For the text-containing cell, return its midpoint in (x, y) coordinate format. 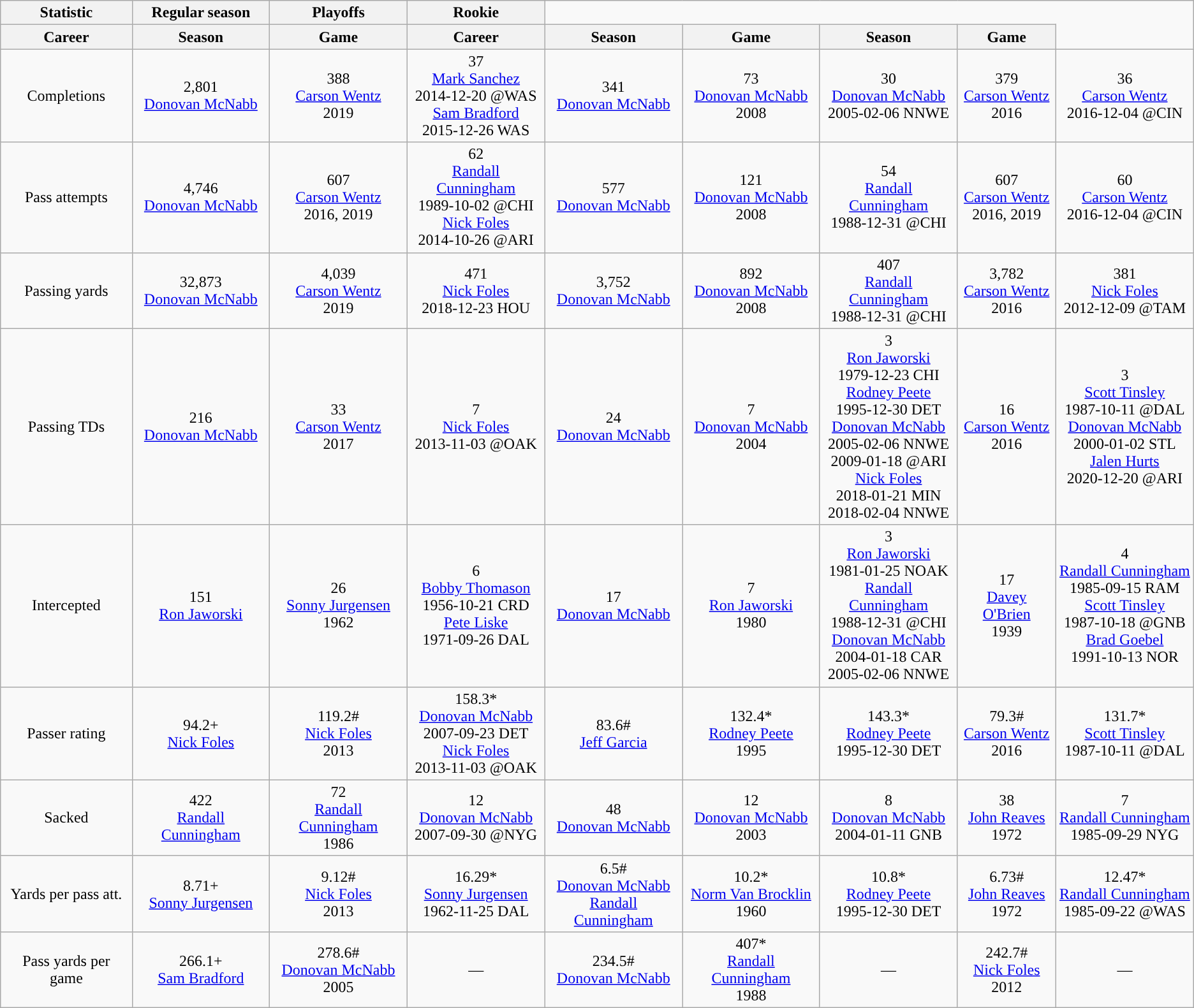
17Donovan McNabb (614, 606)
30Donovan McNabb2005-02-06 NNWE (888, 96)
341Donovan McNabb (614, 96)
6.5#Donovan McNabbRandall Cunningham (614, 894)
38John Reaves1972 (1006, 817)
73Donovan McNabb2008 (751, 96)
48Donovan McNabb (614, 817)
4,746Donovan McNabb (201, 198)
26Sonny Jurgensen1962 (339, 606)
158.3*Donovan McNabb2007-09-23 DETNick Foles2013-11-03 @OAK (476, 733)
54Randall Cunningham1988-12-31 @CHI (888, 198)
83.6#Jeff Garcia (614, 733)
4,039Carson Wentz2019 (339, 291)
407*Randall Cunningham1988 (751, 969)
16.29*Sonny Jurgensen1962-11-25 DAL (476, 894)
10.8*Rodney Peete1995-12-30 DET (888, 894)
8.71+Sonny Jurgensen (201, 894)
471Nick Foles2018-12-23 HOU (476, 291)
892Donovan McNabb2008 (751, 291)
3,782Carson Wentz2016 (1006, 291)
37Mark Sanchez2014-12-20 @WASSam Bradford2015-12-26 WAS (476, 96)
278.6#Donovan McNabb2005 (339, 969)
Sacked (66, 817)
242.7#Nick Foles2012 (1006, 969)
216Donovan McNabb (201, 427)
3Ron Jaworski1979-12-23 CHIRodney Peete1995-12-30 DETDonovan McNabb2005-02-06 NNWE2009-01-18 @ARINick Foles2018-01-21 MIN2018-02-04 NNWE (888, 427)
60Carson Wentz2016-12-04 @CIN (1125, 198)
3,752Donovan McNabb (614, 291)
407Randall Cunningham1988-12-31 @CHI (888, 291)
Rookie (476, 13)
577Donovan McNabb (614, 198)
3Scott Tinsley1987-10-11 @DALDonovan McNabb2000-01-02 STLJalen Hurts2020-12-20 @ARI (1125, 427)
Statistic (66, 13)
6.73#John Reaves1972 (1006, 894)
266.1+Sam Bradford (201, 969)
16Carson Wentz2016 (1006, 427)
7Nick Foles2013-11-03 @OAK (476, 427)
72Randall Cunningham1986 (339, 817)
234.5#Donovan McNabb (614, 969)
Intercepted (66, 606)
24Donovan McNabb (614, 427)
2,801Donovan McNabb (201, 96)
151Ron Jaworski (201, 606)
Passing TDs (66, 427)
7Donovan McNabb2004 (751, 427)
6Bobby Thomason1956-10-21 CRDPete Liske1971-09-26 DAL (476, 606)
Regular season (201, 13)
131.7*Scott Tinsley1987-10-11 @DAL (1125, 733)
422Randall Cunningham (201, 817)
121Donovan McNabb2008 (751, 198)
119.2#Nick Foles2013 (339, 733)
Completions (66, 96)
7Randall Cunningham1985-09-29 NYG (1125, 817)
Pass attempts (66, 198)
79.3#Carson Wentz2016 (1006, 733)
7Ron Jaworski1980 (751, 606)
4Randall Cunningham1985-09-15 RAMScott Tinsley1987-10-18 @GNBBrad Goebel1991-10-13 NOR (1125, 606)
17Davey O'Brien1939 (1006, 606)
Passer rating (66, 733)
381Nick Foles2012-12-09 @TAM (1125, 291)
388Carson Wentz2019 (339, 96)
62Randall Cunningham1989-10-02 @CHINick Foles2014-10-26 @ARI (476, 198)
32,873Donovan McNabb (201, 291)
143.3*Rodney Peete1995-12-30 DET (888, 733)
3Ron Jaworski1981-01-25 NOAKRandall Cunningham1988-12-31 @CHIDonovan McNabb2004-01-18 CAR2005-02-06 NNWE (888, 606)
379Carson Wentz2016 (1006, 96)
Yards per pass att. (66, 894)
Passing yards (66, 291)
94.2+Nick Foles (201, 733)
12Donovan McNabb2003 (751, 817)
36Carson Wentz2016-12-04 @CIN (1125, 96)
8Donovan McNabb2004-01-11 GNB (888, 817)
Pass yards per game (66, 969)
Playoffs (339, 13)
12.47*Randall Cunningham1985-09-22 @WAS (1125, 894)
9.12#Nick Foles2013 (339, 894)
132.4*Rodney Peete1995 (751, 733)
10.2*Norm Van Brocklin1960 (751, 894)
33Carson Wentz2017 (339, 427)
12Donovan McNabb2007-09-30 @NYG (476, 817)
